Extract the [X, Y] coordinate from the center of the cell holding the provided text.  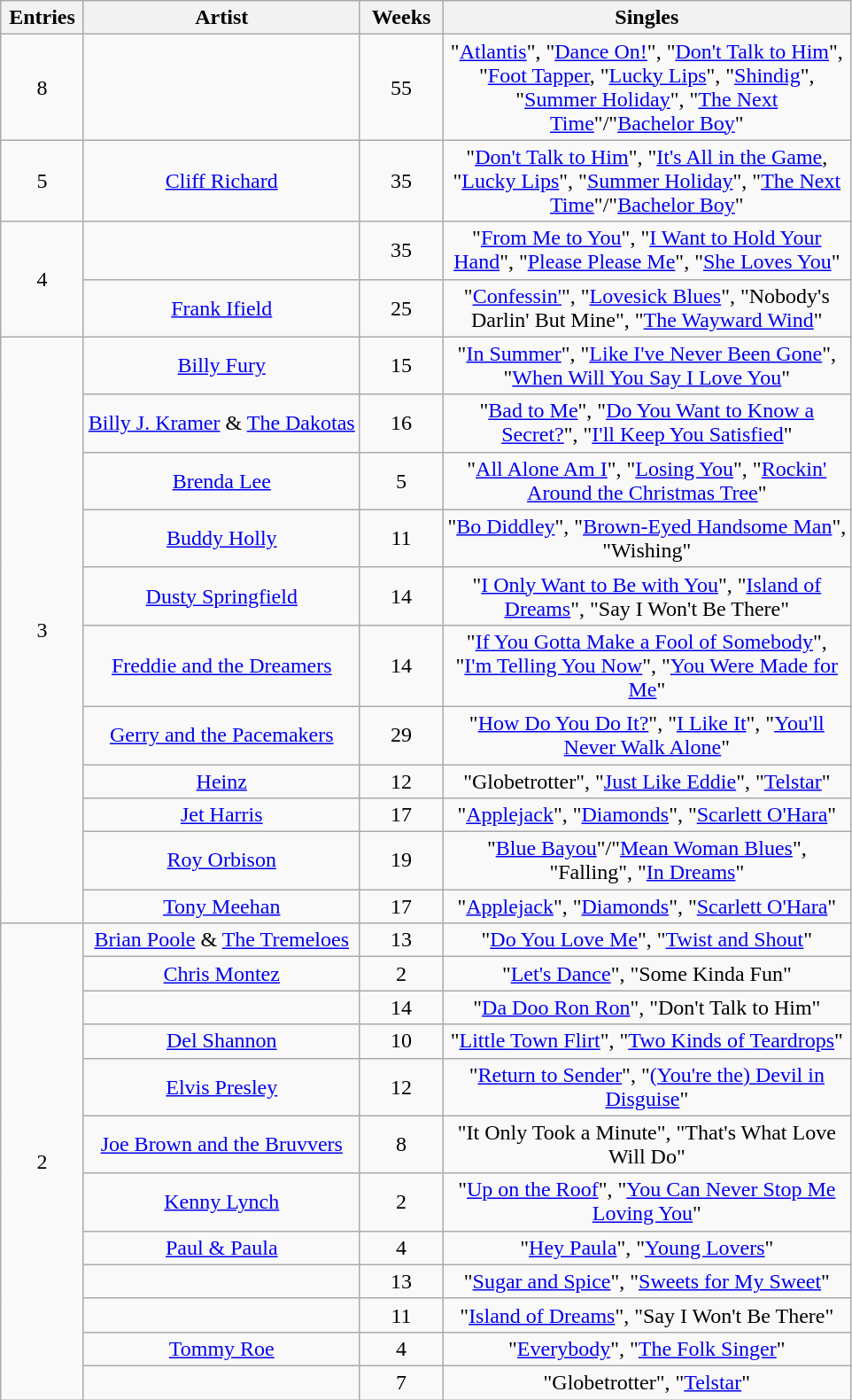
Frank Ifield [221, 308]
"Bad to Me", "Do You Want to Know a Secret?", "I'll Keep You Satisfied" [647, 424]
Buddy Holly [221, 539]
"Da Doo Ron Ron", "Don't Talk to Him" [647, 1007]
Jet Harris [221, 815]
"Return to Sender", "(You're the) Devil in Disguise" [647, 1086]
"All Alone Am I", "Losing You", "Rockin' Around the Christmas Tree" [647, 480]
"It Only Took a Minute", "That's What Love Will Do" [647, 1145]
Kenny Lynch [221, 1202]
"Do You Love Me", "Twist and Shout" [647, 940]
7 [401, 1382]
"Hey Paula", "Young Lovers" [647, 1248]
55 [401, 87]
"Everybody", "The Folk Singer" [647, 1349]
16 [401, 424]
29 [401, 735]
"Bo Diddley", "Brown-Eyed Handsome Man", "Wishing" [647, 539]
"Up on the Roof", "You Can Never Stop Me Loving You" [647, 1202]
19 [401, 861]
Artist [221, 18]
"How Do You Do It?", "I Like It", "You'll Never Walk Alone" [647, 735]
Del Shannon [221, 1041]
Brenda Lee [221, 480]
Dusty Springfield [221, 595]
"In Summer", "Like I've Never Been Gone", "When Will You Say I Love You" [647, 365]
Joe Brown and the Bruvvers [221, 1145]
Brian Poole & The Tremeloes [221, 940]
"Globetrotter", "Just Like Eddie", "Telstar" [647, 781]
Elvis Presley [221, 1086]
Tommy Roe [221, 1349]
3 [43, 630]
"Sugar and Spice", "Sweets for My Sweet" [647, 1281]
Singles [647, 18]
Tony Meehan [221, 906]
"Globetrotter", "Telstar" [647, 1382]
10 [401, 1041]
"Atlantis", "Dance On!", "Don't Talk to Him", "Foot Tapper, "Lucky Lips", "Shindig", "Summer Holiday", "The Next Time"/"Bachelor Boy" [647, 87]
Paul & Paula [221, 1248]
Billy Fury [221, 365]
"Little Town Flirt", "Two Kinds of Teardrops" [647, 1041]
Heinz [221, 781]
Entries [43, 18]
Roy Orbison [221, 861]
"I Only Want to Be with You", "Island of Dreams", "Say I Won't Be There" [647, 595]
Weeks [401, 18]
Freddie and the Dreamers [221, 665]
"Don't Talk to Him", "It's All in the Game, "Lucky Lips", "Summer Holiday", "The Next Time"/"Bachelor Boy" [647, 181]
"If You Gotta Make a Fool of Somebody", "I'm Telling You Now", "You Were Made for Me" [647, 665]
"Confessin'", "Lovesick Blues", "Nobody's Darlin' But Mine", "The Wayward Wind" [647, 308]
Chris Montez [221, 974]
25 [401, 308]
Gerry and the Pacemakers [221, 735]
"Blue Bayou"/"Mean Woman Blues", "Falling", "In Dreams" [647, 861]
"Let's Dance", "Some Kinda Fun" [647, 974]
Cliff Richard [221, 181]
Billy J. Kramer & The Dakotas [221, 424]
"Island of Dreams", "Say I Won't Be There" [647, 1315]
15 [401, 365]
"From Me to You", "I Want to Hold Your Hand", "Please Please Me", "She Loves You" [647, 250]
